Search for the cell housing the specified text and yield its [x, y] center coordinate. 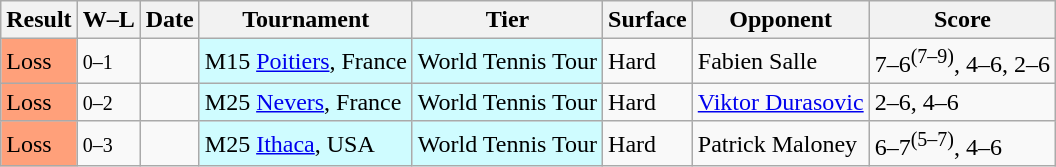
Viktor Durasovic [780, 102]
M25 Nevers, France [306, 102]
Opponent [780, 20]
0–3 [108, 144]
Result [39, 20]
Score [962, 20]
Tournament [306, 20]
0–2 [108, 102]
Date [170, 20]
2–6, 4–6 [962, 102]
W–L [108, 20]
M25 Ithaca, USA [306, 144]
6–7(5–7), 4–6 [962, 144]
Fabien Salle [780, 62]
Tier [507, 20]
7–6(7–9), 4–6, 2–6 [962, 62]
0–1 [108, 62]
Surface [648, 20]
Patrick Maloney [780, 144]
M15 Poitiers, France [306, 62]
